Detect which cell encompasses the target text, then output its [x, y] center coordinate. 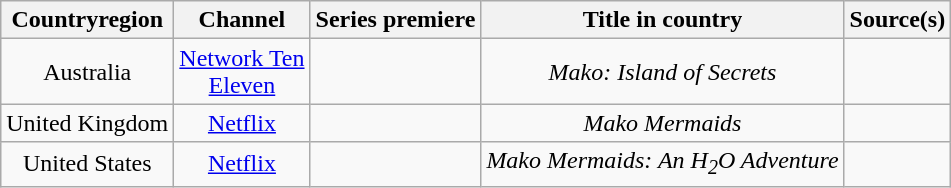
Title in country [662, 20]
Series premiere [396, 20]
Network TenEleven [242, 72]
United Kingdom [88, 123]
Mako Mermaids: An H2O Adventure [662, 164]
Australia [88, 72]
Countryregion [88, 20]
United States [88, 164]
Mako: Island of Secrets [662, 72]
Source(s) [898, 20]
Channel [242, 20]
Mako Mermaids [662, 123]
